From the cell containing the given text, extract its center point as (x, y) coordinate. 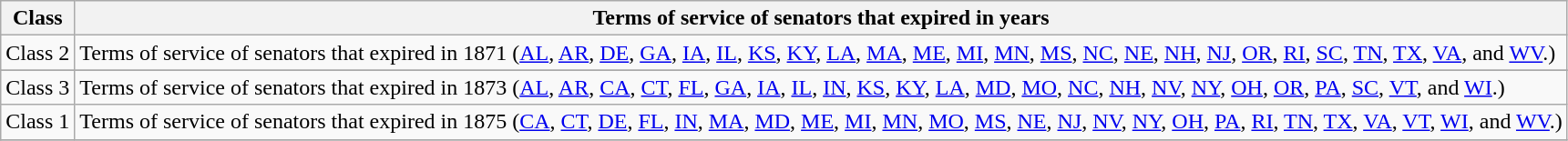
Class 2 (38, 53)
Class 3 (38, 87)
Terms of service of senators that expired in years (822, 18)
Class (38, 18)
Class 1 (38, 122)
